Output the [x, y] coordinate of the center of the cell containing the given text.  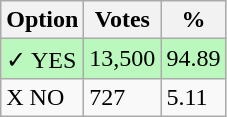
Option [42, 20]
727 [122, 97]
✓ YES [42, 59]
X NO [42, 97]
13,500 [122, 59]
% [194, 20]
Votes [122, 20]
5.11 [194, 97]
94.89 [194, 59]
